Capture the cell that displays the provided text and extract its (X, Y) central coordinate. 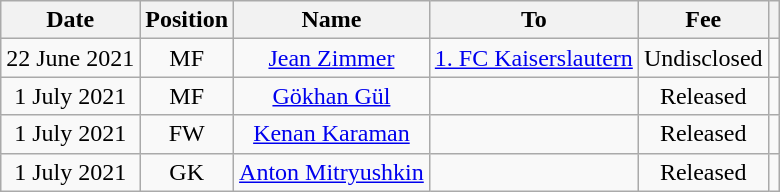
Date (70, 20)
1. FC Kaiserslautern (534, 58)
Name (332, 20)
GK (187, 172)
Jean Zimmer (332, 58)
Kenan Karaman (332, 134)
Anton Mitryushkin (332, 172)
22 June 2021 (70, 58)
FW (187, 134)
Position (187, 20)
To (534, 20)
Undisclosed (703, 58)
Gökhan Gül (332, 96)
Fee (703, 20)
